Identify which cell holds the provided text, then report its (X, Y) central coordinate. 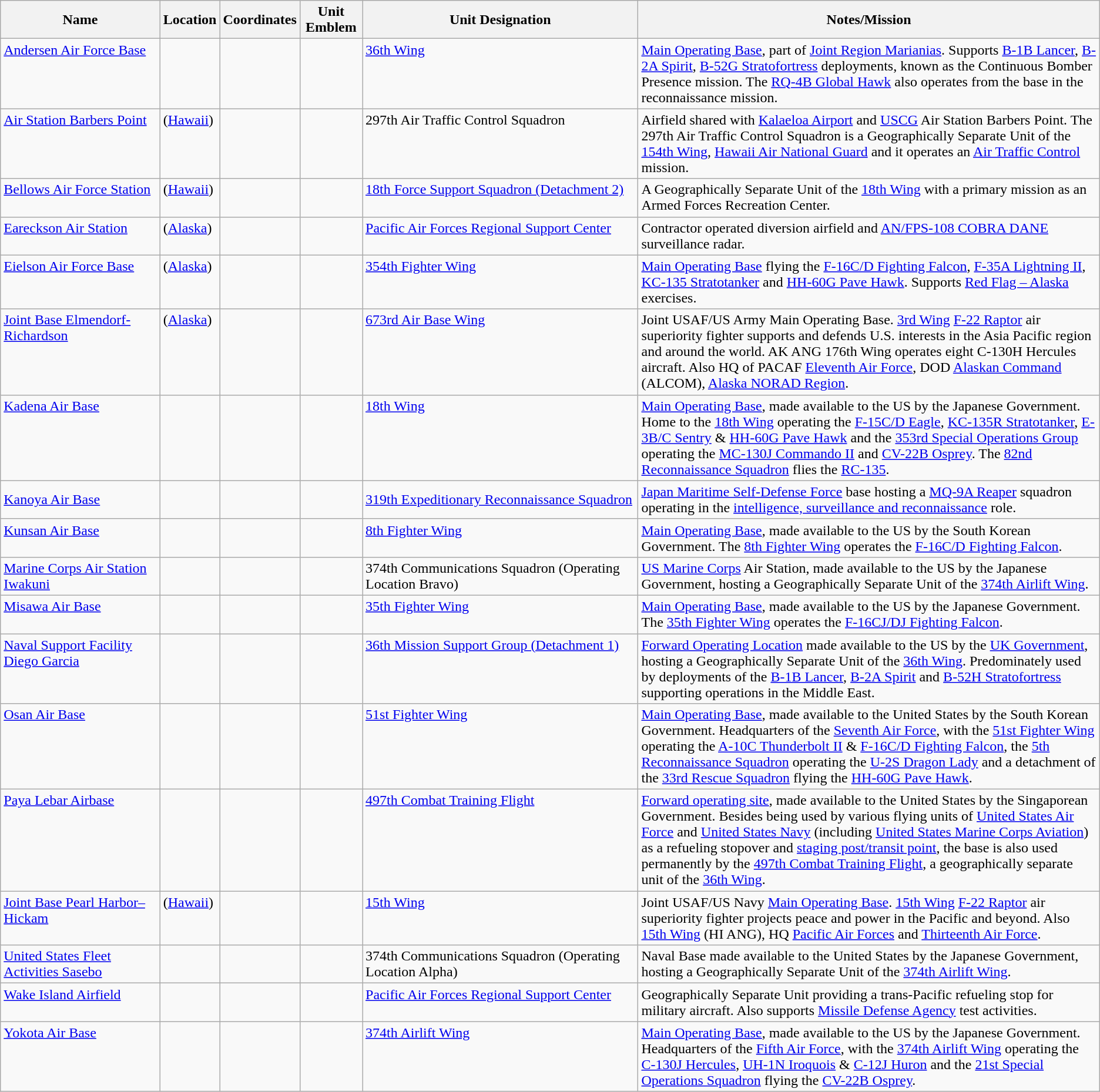
Kunsan Air Base (80, 538)
Location (190, 20)
673rd Air Base Wing (501, 352)
Kadena Air Base (80, 438)
Naval Support Facility Diego Garcia (80, 668)
Contractor operated diversion airfield and AN/FPS-108 COBRA DANE surveillance radar. (868, 236)
354th Fighter Wing (501, 282)
297th Air Traffic Control Squadron (501, 143)
15th Wing (501, 918)
Unit Designation (501, 20)
Name (80, 20)
18th Wing (501, 438)
Andersen Air Force Base (80, 74)
51st Fighter Wing (501, 747)
Air Station Barbers Point (80, 143)
Main Operating Base, made available to the US by the Japanese Government. The 35th Fighter Wing operates the F-16CJ/DJ Fighting Falcon. (868, 614)
36th Mission Support Group (Detachment 1) (501, 668)
Geographically Separate Unit providing a trans-Pacific refueling stop for military aircraft. Also supports Missile Defense Agency test activities. (868, 1002)
Marine Corps Air Station Iwakuni (80, 576)
374th Communications Squadron (Operating Location Alpha) (501, 965)
US Marine Corps Air Station, made available to the US by the Japanese Government, hosting a Geographically Separate Unit of the 374th Airlift Wing. (868, 576)
Eielson Air Force Base (80, 282)
Eareckson Air Station (80, 236)
319th Expeditionary Reconnaissance Squadron (501, 499)
36th Wing (501, 74)
Yokota Air Base (80, 1056)
497th Combat Training Flight (501, 840)
Joint Base Pearl Harbor–Hickam (80, 918)
18th Force Support Squadron (Detachment 2) (501, 197)
A Geographically Separate Unit of the 18th Wing with a primary mission as an Armed Forces Recreation Center. (868, 197)
Coordinates (260, 20)
Bellows Air Force Station (80, 197)
Main Operating Base, made available to the US by the South Korean Government. The 8th Fighter Wing operates the F-16C/D Fighting Falcon. (868, 538)
United States Fleet Activities Sasebo (80, 965)
Unit Emblem (331, 20)
Kanoya Air Base (80, 499)
Paya Lebar Airbase (80, 840)
Japan Maritime Self-Defense Force base hosting a MQ-9A Reaper squadron operating in the intelligence, surveillance and reconnaissance role. (868, 499)
374th Communications Squadron (Operating Location Bravo) (501, 576)
Osan Air Base (80, 747)
Misawa Air Base (80, 614)
35th Fighter Wing (501, 614)
Joint Base Elmendorf-Richardson (80, 352)
8th Fighter Wing (501, 538)
Naval Base made available to the United States by the Japanese Government, hosting a Geographically Separate Unit of the 374th Airlift Wing. (868, 965)
374th Airlift Wing (501, 1056)
Notes/Mission (868, 20)
Wake Island Airfield (80, 1002)
